Scan for the cell matching the given text and deliver its (X, Y) coordinate at center. 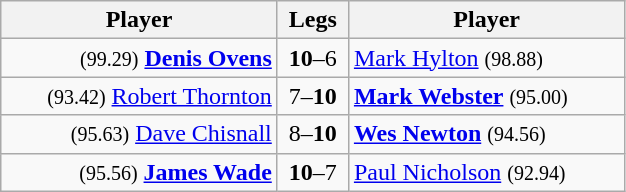
Mark Webster (95.00) (486, 96)
Paul Nicholson (92.94) (486, 172)
(95.56) James Wade (140, 172)
7–10 (312, 96)
(93.42) Robert Thornton (140, 96)
Mark Hylton (98.88) (486, 58)
8–10 (312, 134)
10–7 (312, 172)
(99.29) Denis Ovens (140, 58)
(95.63) Dave Chisnall (140, 134)
10–6 (312, 58)
Legs (312, 20)
Wes Newton (94.56) (486, 134)
